Locate the cell with the specified text and output its (x, y) center coordinate. 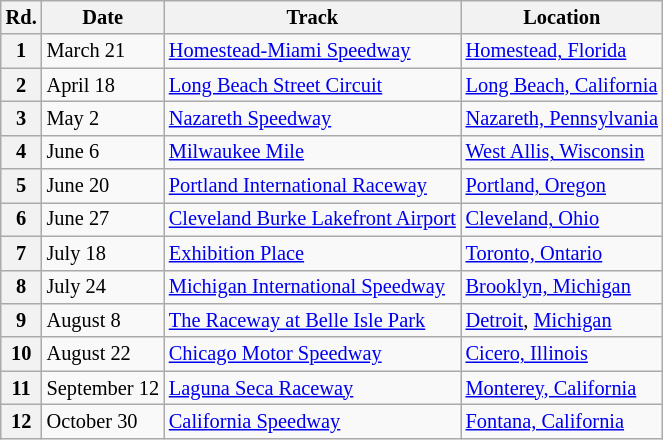
1 (22, 51)
Laguna Seca Raceway (312, 388)
April 18 (103, 85)
Track (312, 17)
June 20 (103, 186)
8 (22, 287)
Homestead-Miami Speedway (312, 51)
Fontana, California (562, 421)
3 (22, 118)
10 (22, 354)
Nazareth, Pennsylvania (562, 118)
July 24 (103, 287)
Toronto, Ontario (562, 253)
Chicago Motor Speedway (312, 354)
June 6 (103, 152)
6 (22, 219)
Cleveland Burke Lakefront Airport (312, 219)
Cicero, Illinois (562, 354)
Milwaukee Mile (312, 152)
Rd. (22, 17)
July 18 (103, 253)
Detroit, Michigan (562, 320)
June 27 (103, 219)
May 2 (103, 118)
August 22 (103, 354)
Location (562, 17)
Brooklyn, Michigan (562, 287)
Monterey, California (562, 388)
Nazareth Speedway (312, 118)
11 (22, 388)
2 (22, 85)
9 (22, 320)
5 (22, 186)
California Speedway (312, 421)
Portland International Raceway (312, 186)
August 8 (103, 320)
Cleveland, Ohio (562, 219)
The Raceway at Belle Isle Park (312, 320)
Long Beach Street Circuit (312, 85)
West Allis, Wisconsin (562, 152)
Portland, Oregon (562, 186)
Michigan International Speedway (312, 287)
4 (22, 152)
March 21 (103, 51)
October 30 (103, 421)
Exhibition Place (312, 253)
Long Beach, California (562, 85)
Homestead, Florida (562, 51)
Date (103, 17)
7 (22, 253)
12 (22, 421)
September 12 (103, 388)
